Scan for the cell matching the given text and deliver its (X, Y) coordinate at center. 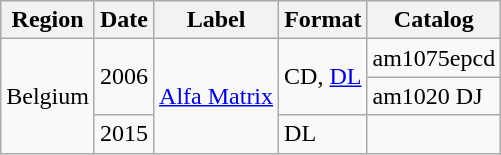
Label (216, 20)
2006 (124, 77)
Format (323, 20)
Date (124, 20)
am1075epcd (434, 58)
Alfa Matrix (216, 96)
2015 (124, 134)
Belgium (48, 96)
Catalog (434, 20)
Region (48, 20)
DL (323, 134)
am1020 DJ (434, 96)
CD, DL (323, 77)
